Pinpoint the cell where the given text exists, returning its [x, y] midpoint coordinate. 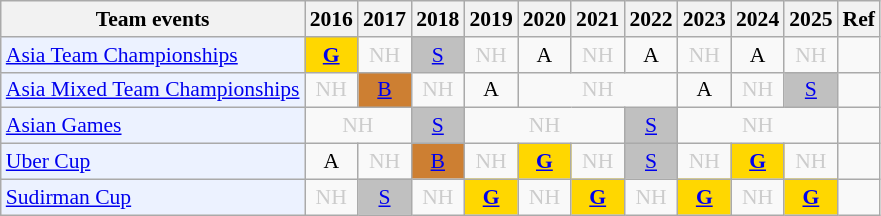
2022 [650, 19]
2021 [598, 19]
2023 [704, 19]
Ref [859, 19]
Asian Games [153, 126]
2017 [384, 19]
2019 [490, 19]
Asia Team Championships [153, 55]
2024 [758, 19]
Sudirman Cup [153, 197]
Uber Cup [153, 162]
2018 [438, 19]
Team events [153, 19]
2025 [810, 19]
Asia Mixed Team Championships [153, 90]
2016 [332, 19]
2020 [544, 19]
